Scan for the cell matching the given text and deliver its [x, y] coordinate at center. 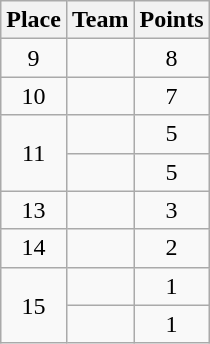
Place [34, 20]
14 [34, 248]
10 [34, 96]
Team [100, 20]
11 [34, 153]
9 [34, 58]
15 [34, 305]
Points [172, 20]
7 [172, 96]
3 [172, 210]
2 [172, 248]
8 [172, 58]
13 [34, 210]
